From the cell containing the given text, extract its center point as (X, Y) coordinate. 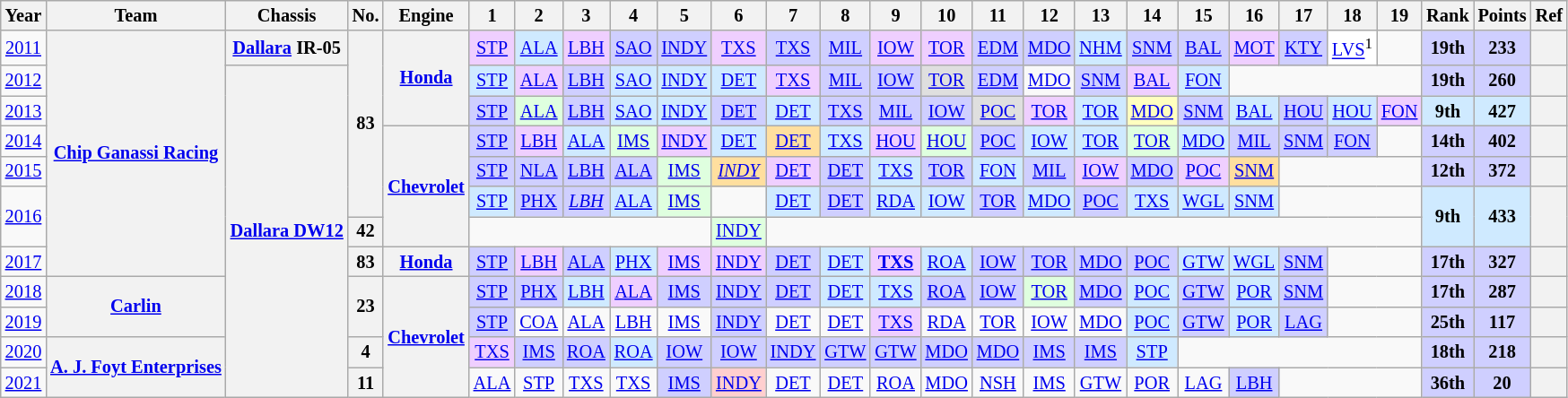
42 (366, 231)
10 (947, 15)
Team (136, 15)
18th (1448, 352)
Carlin (136, 307)
327 (1503, 262)
2 (538, 15)
COA (538, 322)
3 (587, 15)
1 (492, 15)
Year (23, 15)
14 (1152, 15)
260 (1503, 81)
Rank (1448, 15)
20 (1503, 383)
2011 (23, 48)
218 (1503, 352)
36th (1448, 383)
2012 (23, 81)
Chip Ganassi Racing (136, 154)
372 (1503, 171)
NSH (997, 383)
Points (1503, 15)
LVS1 (1353, 48)
5 (684, 15)
25th (1448, 322)
2014 (23, 141)
287 (1503, 292)
402 (1503, 141)
2013 (23, 111)
9 (895, 15)
19 (1399, 15)
13 (1100, 15)
427 (1503, 111)
8 (845, 15)
MOT (1254, 48)
2019 (23, 322)
Dallara IR-05 (287, 48)
6 (739, 15)
16 (1254, 15)
433 (1503, 217)
2020 (23, 352)
12 (1050, 15)
2021 (23, 383)
A. J. Foyt Enterprises (136, 368)
18 (1353, 15)
15 (1204, 15)
NHM (1100, 48)
KTY (1303, 48)
NLA (538, 171)
233 (1503, 48)
2018 (23, 292)
No. (366, 15)
Engine (425, 15)
2017 (23, 262)
Ref (1549, 15)
23 (366, 307)
2015 (23, 171)
Dallara DW12 (287, 231)
14th (1448, 141)
12th (1448, 171)
7 (793, 15)
117 (1503, 322)
17 (1303, 15)
Chassis (287, 15)
2016 (23, 217)
